Pinpoint the cell where the given text exists, returning its [x, y] midpoint coordinate. 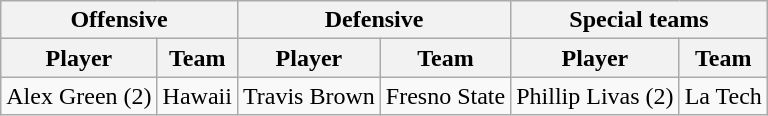
Offensive [120, 20]
Defensive [374, 20]
Alex Green (2) [79, 96]
Hawaii [197, 96]
Special teams [640, 20]
Travis Brown [308, 96]
Fresno State [445, 96]
Phillip Livas (2) [595, 96]
La Tech [723, 96]
